Provide the (x, y) coordinate of the cell's center where the given text is located.  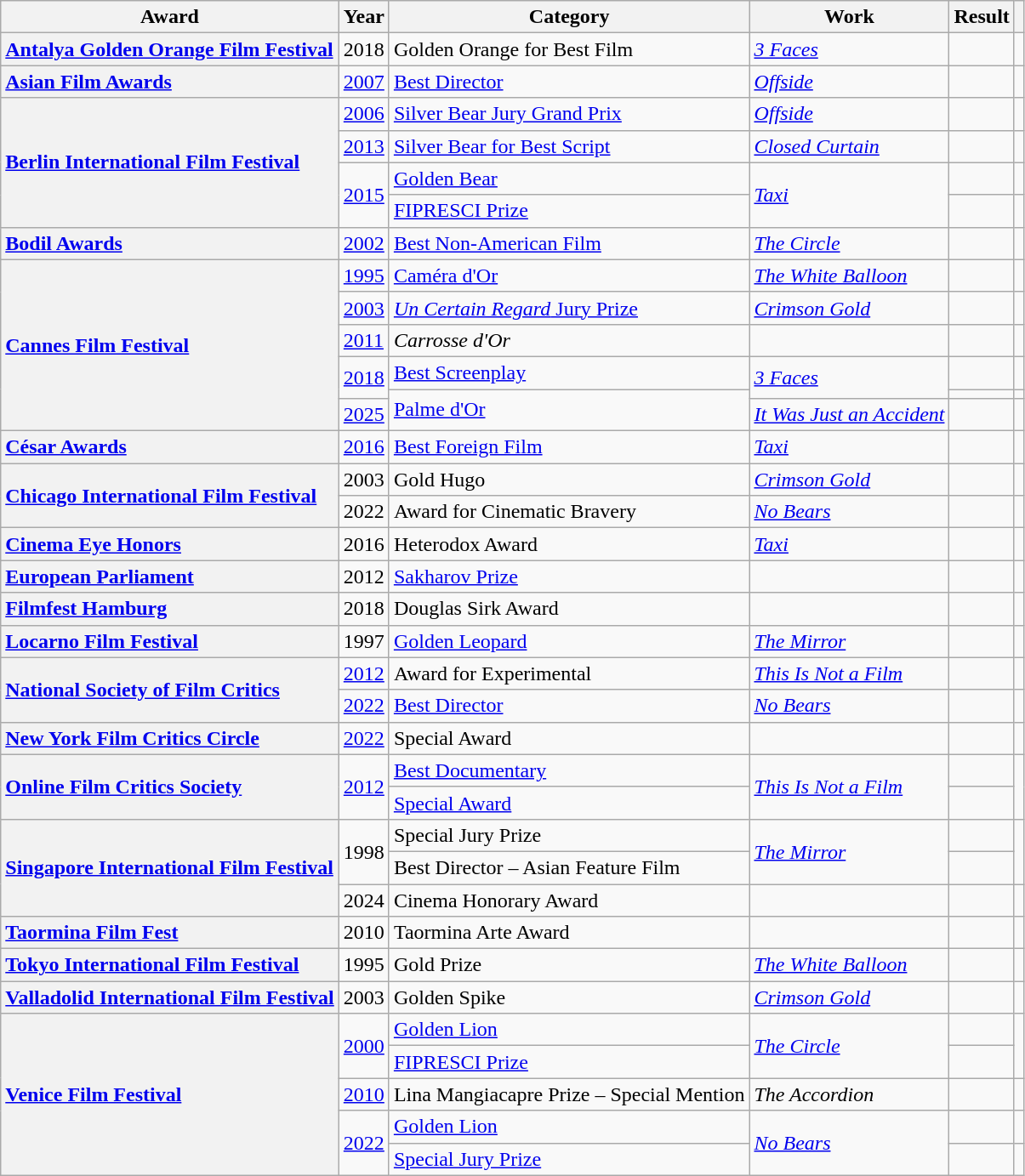
2000 (364, 1046)
2002 (364, 243)
Carrosse d'Or (569, 340)
Antalya Golden Orange Film Festival (170, 49)
Gold Hugo (569, 480)
2015 (364, 195)
Online Film Critics Society (170, 787)
Best Documentary (569, 770)
Best Non-American Film (569, 243)
National Society of Film Critics (170, 690)
Silver Bear Jury Grand Prix (569, 114)
Award (170, 17)
César Awards (170, 447)
Result (982, 17)
Golden Leopard (569, 641)
Chicago International Film Festival (170, 496)
Douglas Sirk Award (569, 609)
Caméra d'Or (569, 276)
2013 (364, 146)
Gold Prize (569, 965)
Work (849, 17)
Award for Cinematic Bravery (569, 512)
European Parliament (170, 577)
Best Screenplay (569, 372)
Filmfest Hamburg (170, 609)
Taormina Film Fest (170, 933)
Lina Mangiacapre Prize – Special Mention (569, 1094)
Valladolid International Film Festival (170, 997)
Cinema Eye Honors (170, 544)
Singapore International Film Festival (170, 867)
Taormina Arte Award (569, 933)
Category (569, 17)
Berlin International Film Festival (170, 162)
Tokyo International Film Festival (170, 965)
New York Film Critics Circle (170, 738)
Asian Film Awards (170, 82)
2007 (364, 82)
Locarno Film Festival (170, 641)
1998 (364, 851)
Palme d'Or (569, 410)
Cinema Honorary Award (569, 900)
Best Director – Asian Feature Film (569, 867)
Un Certain Regard Jury Prize (569, 308)
Golden Spike (569, 997)
Silver Bear for Best Script (569, 146)
It Was Just an Accident (849, 415)
Sakharov Prize (569, 577)
Year (364, 17)
Cannes Film Festival (170, 345)
2024 (364, 900)
Golden Bear (569, 179)
Venice Film Festival (170, 1094)
The Accordion (849, 1094)
Golden Orange for Best Film (569, 49)
Heterodox Award (569, 544)
Award for Experimental (569, 673)
2011 (364, 340)
2006 (364, 114)
2025 (364, 415)
Closed Curtain (849, 146)
1997 (364, 641)
Best Foreign Film (569, 447)
Bodil Awards (170, 243)
